Find where the given text appears and provide that cell's center as (x, y) coordinate. 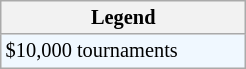
Legend (124, 17)
$10,000 tournaments (124, 51)
